Return the (x, y) coordinate for the center point of the cell that contains the specified text.  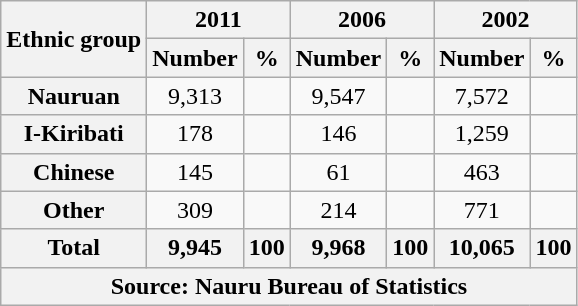
2006 (362, 20)
9,945 (195, 248)
178 (195, 134)
9,313 (195, 96)
9,547 (338, 96)
Other (74, 210)
463 (482, 172)
Ethnic group (74, 39)
145 (195, 172)
146 (338, 134)
7,572 (482, 96)
309 (195, 210)
214 (338, 210)
Chinese (74, 172)
I-Kiribati (74, 134)
2002 (506, 20)
9,968 (338, 248)
61 (338, 172)
771 (482, 210)
Nauruan (74, 96)
10,065 (482, 248)
Source: Nauru Bureau of Statistics (289, 286)
2011 (218, 20)
1,259 (482, 134)
Total (74, 248)
